Search for the cell housing the specified text and yield its [x, y] center coordinate. 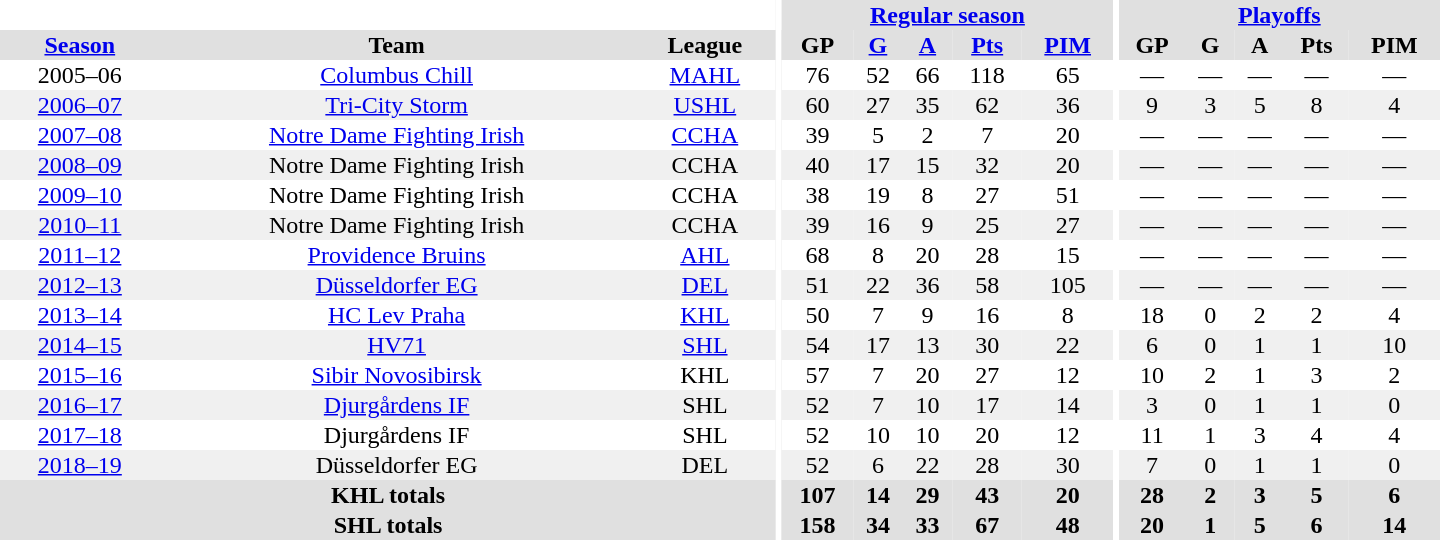
MAHL [706, 75]
2016–17 [80, 405]
2007–08 [80, 135]
2011–12 [80, 255]
29 [928, 495]
66 [928, 75]
32 [987, 165]
Columbus Chill [397, 75]
58 [987, 285]
Team [397, 45]
118 [987, 75]
18 [1152, 315]
34 [878, 525]
67 [987, 525]
60 [818, 105]
48 [1068, 525]
2005–06 [80, 75]
54 [818, 345]
2014–15 [80, 345]
2013–14 [80, 315]
2009–10 [80, 195]
USHL [706, 105]
2010–11 [80, 225]
40 [818, 165]
76 [818, 75]
AHL [706, 255]
2008–09 [80, 165]
65 [1068, 75]
38 [818, 195]
33 [928, 525]
Season [80, 45]
SHL totals [388, 525]
2017–18 [80, 435]
35 [928, 105]
Regular season [948, 15]
Providence Bruins [397, 255]
2012–13 [80, 285]
2018–19 [80, 465]
2006–07 [80, 105]
50 [818, 315]
158 [818, 525]
2015–16 [80, 375]
57 [818, 375]
HV71 [397, 345]
HC Lev Praha [397, 315]
43 [987, 495]
Tri-City Storm [397, 105]
KHL totals [388, 495]
25 [987, 225]
105 [1068, 285]
19 [878, 195]
Sibir Novosibirsk [397, 375]
62 [987, 105]
68 [818, 255]
13 [928, 345]
Playoffs [1280, 15]
107 [818, 495]
11 [1152, 435]
League [706, 45]
